Identify which cell holds the provided text, then report its [X, Y] central coordinate. 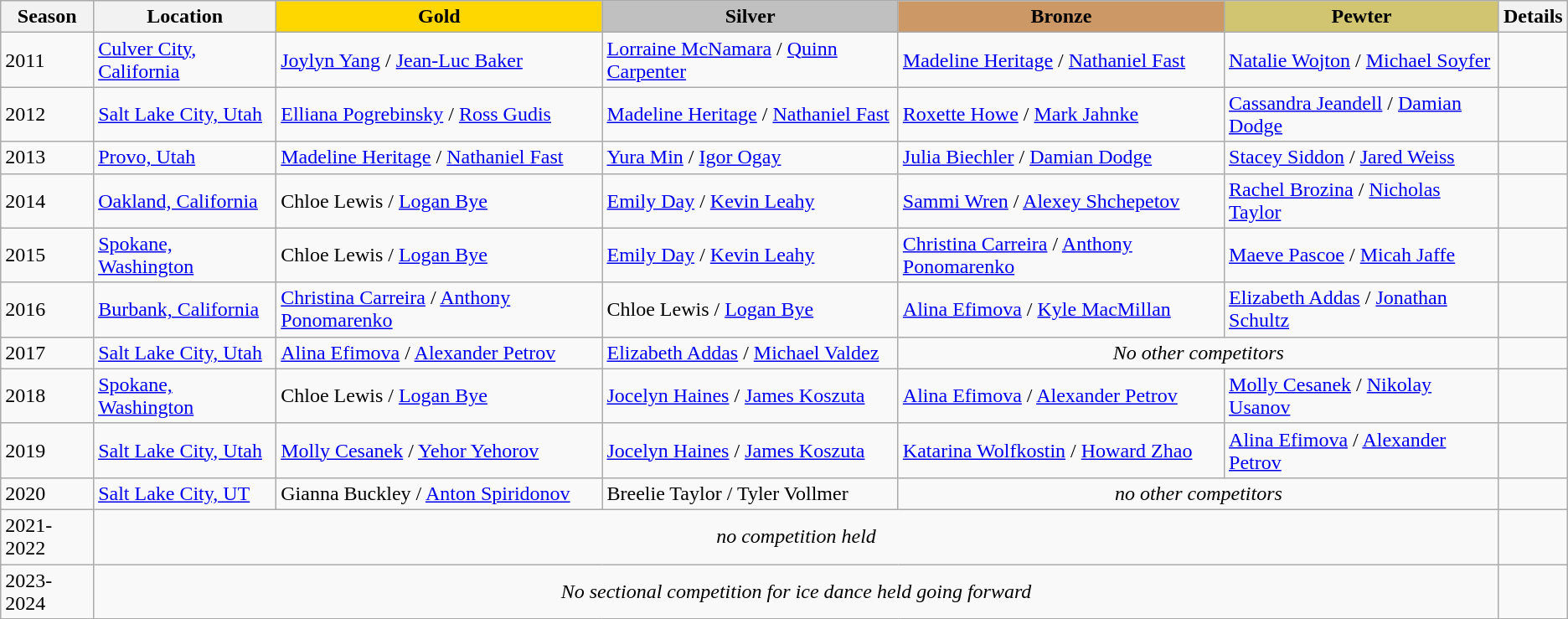
No sectional competition for ice dance held going forward [797, 591]
Cassandra Jeandell / Damian Dodge [1362, 114]
no competition held [797, 536]
2016 [47, 310]
2019 [47, 451]
Alina Efimova / Kyle MacMillan [1060, 310]
Season [47, 17]
Molly Cesanek / Nikolay Usanov [1362, 395]
2011 [47, 60]
Salt Lake City, UT [185, 493]
Yura Min / Igor Ogay [750, 157]
2014 [47, 201]
2021-2022 [47, 536]
No other competitors [1198, 353]
Elliana Pogrebinsky / Ross Gudis [439, 114]
Julia Biechler / Damian Dodge [1060, 157]
2020 [47, 493]
Elizabeth Addas / Michael Valdez [750, 353]
Sammi Wren / Alexey Shchepetov [1060, 201]
Rachel Brozina / Nicholas Taylor [1362, 201]
Burbank, California [185, 310]
Roxette Howe / Mark Jahnke [1060, 114]
Details [1533, 17]
Natalie Wojton / Michael Soyfer [1362, 60]
Location [185, 17]
2015 [47, 255]
Pewter [1362, 17]
Oakland, California [185, 201]
Lorraine McNamara / Quinn Carpenter [750, 60]
2018 [47, 395]
Elizabeth Addas / Jonathan Schultz [1362, 310]
Bronze [1060, 17]
Stacey Siddon / Jared Weiss [1362, 157]
Gold [439, 17]
Joylyn Yang / Jean-Luc Baker [439, 60]
Maeve Pascoe / Micah Jaffe [1362, 255]
2023-2024 [47, 591]
2017 [47, 353]
Silver [750, 17]
Provo, Utah [185, 157]
Katarina Wolfkostin / Howard Zhao [1060, 451]
2013 [47, 157]
Culver City, California [185, 60]
Molly Cesanek / Yehor Yehorov [439, 451]
Breelie Taylor / Tyler Vollmer [750, 493]
no other competitors [1198, 493]
2012 [47, 114]
Gianna Buckley / Anton Spiridonov [439, 493]
